Scan for the cell matching the given text and deliver its [x, y] coordinate at center. 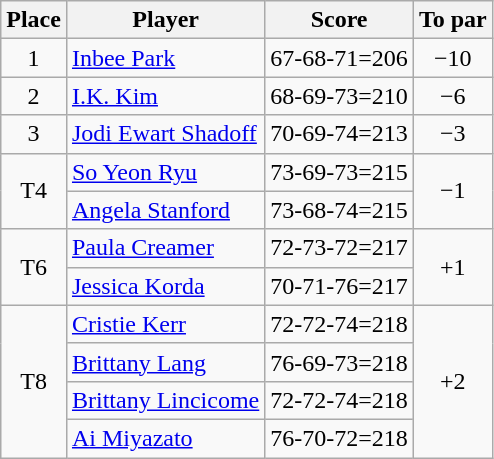
70-69-74=213 [340, 134]
3 [34, 134]
Ai Miyazato [165, 438]
Place [34, 20]
Player [165, 20]
T8 [34, 381]
76-70-72=218 [340, 438]
2 [34, 96]
Paula Creamer [165, 248]
73-68-74=215 [340, 210]
Jodi Ewart Shadoff [165, 134]
67-68-71=206 [340, 58]
72-73-72=217 [340, 248]
Score [340, 20]
−6 [452, 96]
Cristie Kerr [165, 324]
Brittany Lincicome [165, 400]
68-69-73=210 [340, 96]
Inbee Park [165, 58]
73-69-73=215 [340, 172]
Jessica Korda [165, 286]
So Yeon Ryu [165, 172]
I.K. Kim [165, 96]
−1 [452, 191]
To par [452, 20]
T4 [34, 191]
Brittany Lang [165, 362]
Angela Stanford [165, 210]
+1 [452, 267]
−3 [452, 134]
T6 [34, 267]
+2 [452, 381]
−10 [452, 58]
1 [34, 58]
76-69-73=218 [340, 362]
70-71-76=217 [340, 286]
